Return the [X, Y] coordinate for the center point of the cell that contains the specified text.  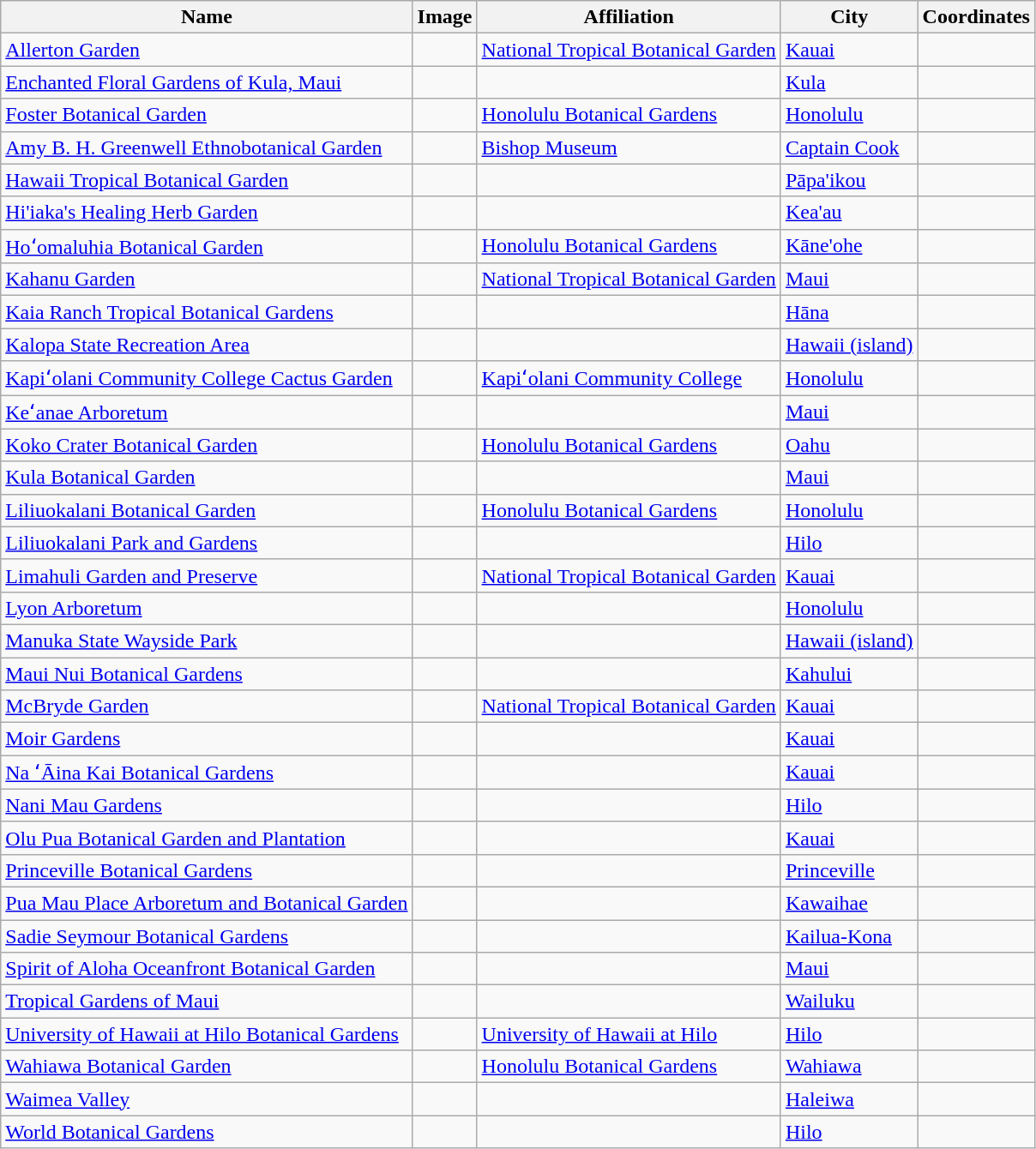
Keʻanae Arboretum [207, 412]
Maui Nui Botanical Gardens [207, 673]
Kāne'ohe [849, 246]
Nani Mau Gardens [207, 805]
University of Hawaii at Hilo Botanical Gardens [207, 1034]
Bishop Museum [629, 147]
Hawaii Tropical Botanical Garden [207, 180]
McBryde Garden [207, 707]
Enchanted Floral Gardens of Kula, Maui [207, 82]
Kahanu Garden [207, 280]
Manuka State Wayside Park [207, 641]
Haleiwa [849, 1099]
Coordinates [976, 17]
Wahiawa [849, 1067]
Kahului [849, 673]
Kailua-Kona [849, 935]
Amy B. H. Greenwell Ethnobotanical Garden [207, 147]
Pāpa'ikou [849, 180]
Sadie Seymour Botanical Gardens [207, 935]
City [849, 17]
World Botanical Gardens [207, 1132]
Kea'au [849, 213]
Kula [849, 82]
Oahu [849, 445]
Wahiawa Botanical Garden [207, 1067]
University of Hawaii at Hilo [629, 1034]
Image [444, 17]
Koko Crater Botanical Garden [207, 445]
Moir Gardens [207, 739]
Na ʻĀina Kai Botanical Gardens [207, 773]
Princeville [849, 870]
Affiliation [629, 17]
Limahuli Garden and Preserve [207, 575]
Name [207, 17]
Kaia Ranch Tropical Botanical Gardens [207, 312]
Spirit of Aloha Oceanfront Botanical Garden [207, 969]
Hāna [849, 312]
Captain Cook [849, 147]
Hi'iaka's Healing Herb Garden [207, 213]
Kawaihae [849, 903]
Kapiʻolani Community College [629, 378]
Olu Pua Botanical Garden and Plantation [207, 838]
Kapiʻolani Community College Cactus Garden [207, 378]
Kalopa State Recreation Area [207, 345]
Waimea Valley [207, 1099]
Liliuokalani Botanical Garden [207, 510]
Allerton Garden [207, 50]
Foster Botanical Garden [207, 115]
Liliuokalani Park and Gardens [207, 543]
Hoʻomaluhia Botanical Garden [207, 246]
Princeville Botanical Gardens [207, 870]
Tropical Gardens of Maui [207, 1002]
Pua Mau Place Arboretum and Botanical Garden [207, 903]
Lyon Arboretum [207, 608]
Wailuku [849, 1002]
Kula Botanical Garden [207, 478]
